Find where the given text appears and provide that cell's center as (x, y) coordinate. 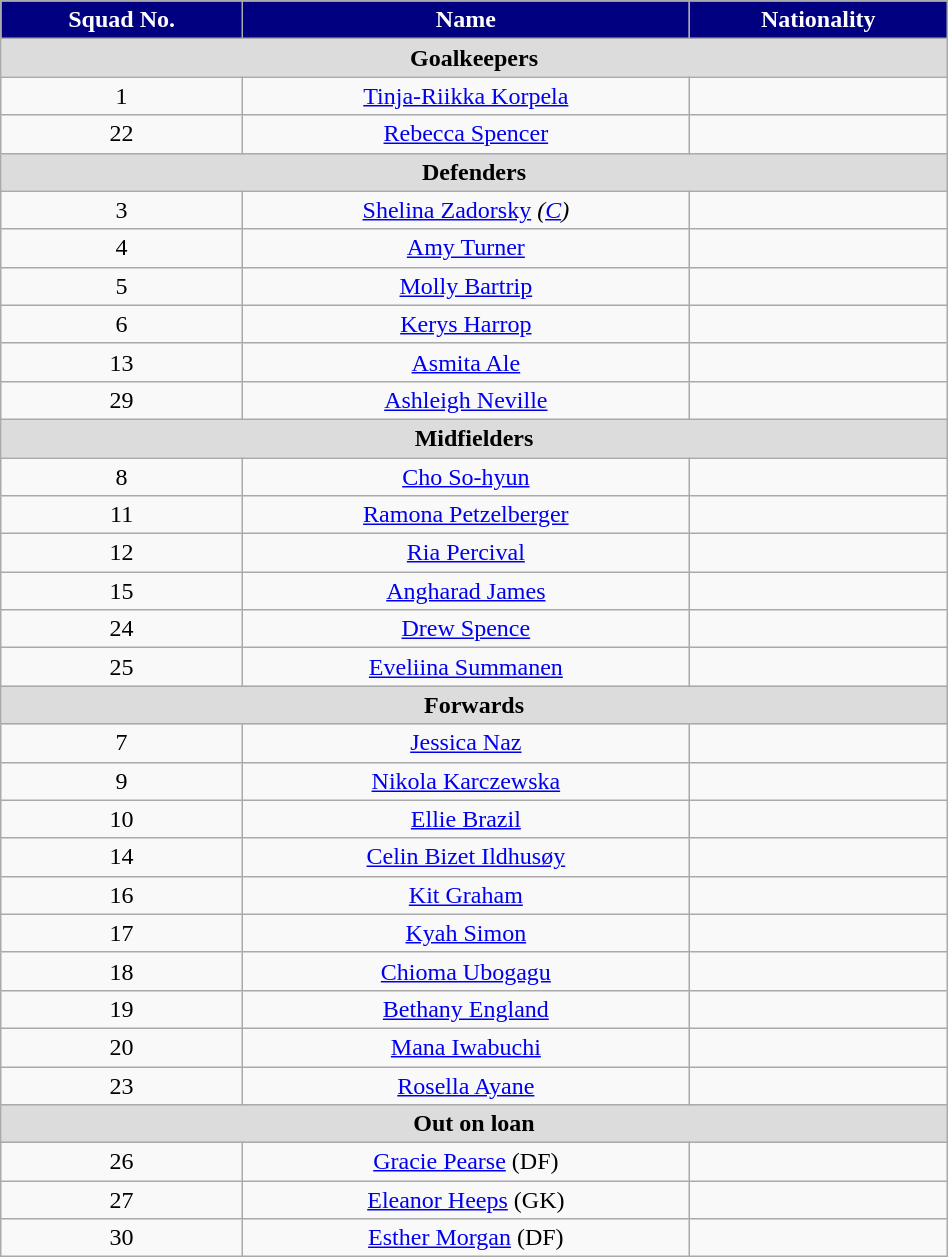
Goalkeepers (474, 58)
25 (122, 667)
23 (122, 1085)
22 (122, 134)
Rosella Ayane (466, 1085)
26 (122, 1162)
18 (122, 971)
Cho So-hyun (466, 477)
Eleanor Heeps (GK) (466, 1200)
Molly Bartrip (466, 286)
Mana Iwabuchi (466, 1047)
27 (122, 1200)
Ria Percival (466, 553)
Amy Turner (466, 248)
15 (122, 591)
9 (122, 781)
Angharad James (466, 591)
19 (122, 1009)
4 (122, 248)
Ramona Petzelberger (466, 515)
Ashleigh Neville (466, 400)
7 (122, 743)
Esther Morgan (DF) (466, 1238)
Eveliina Summanen (466, 667)
Forwards (474, 705)
10 (122, 819)
Drew Spence (466, 629)
Nationality (818, 20)
Kerys Harrop (466, 324)
8 (122, 477)
Celin Bizet Ildhusøy (466, 857)
Ellie Brazil (466, 819)
Midfielders (474, 438)
30 (122, 1238)
Asmita Ale (466, 362)
Shelina Zadorsky (C) (466, 210)
5 (122, 286)
Out on loan (474, 1124)
3 (122, 210)
Chioma Ubogagu (466, 971)
Squad No. (122, 20)
14 (122, 857)
16 (122, 895)
17 (122, 933)
Jessica Naz (466, 743)
Kit Graham (466, 895)
11 (122, 515)
6 (122, 324)
Defenders (474, 172)
20 (122, 1047)
Name (466, 20)
Nikola Karczewska (466, 781)
Gracie Pearse (DF) (466, 1162)
Tinja-Riikka Korpela (466, 96)
Kyah Simon (466, 933)
1 (122, 96)
Rebecca Spencer (466, 134)
Bethany England (466, 1009)
12 (122, 553)
24 (122, 629)
29 (122, 400)
13 (122, 362)
